Detect which cell encompasses the target text, then output its (x, y) center coordinate. 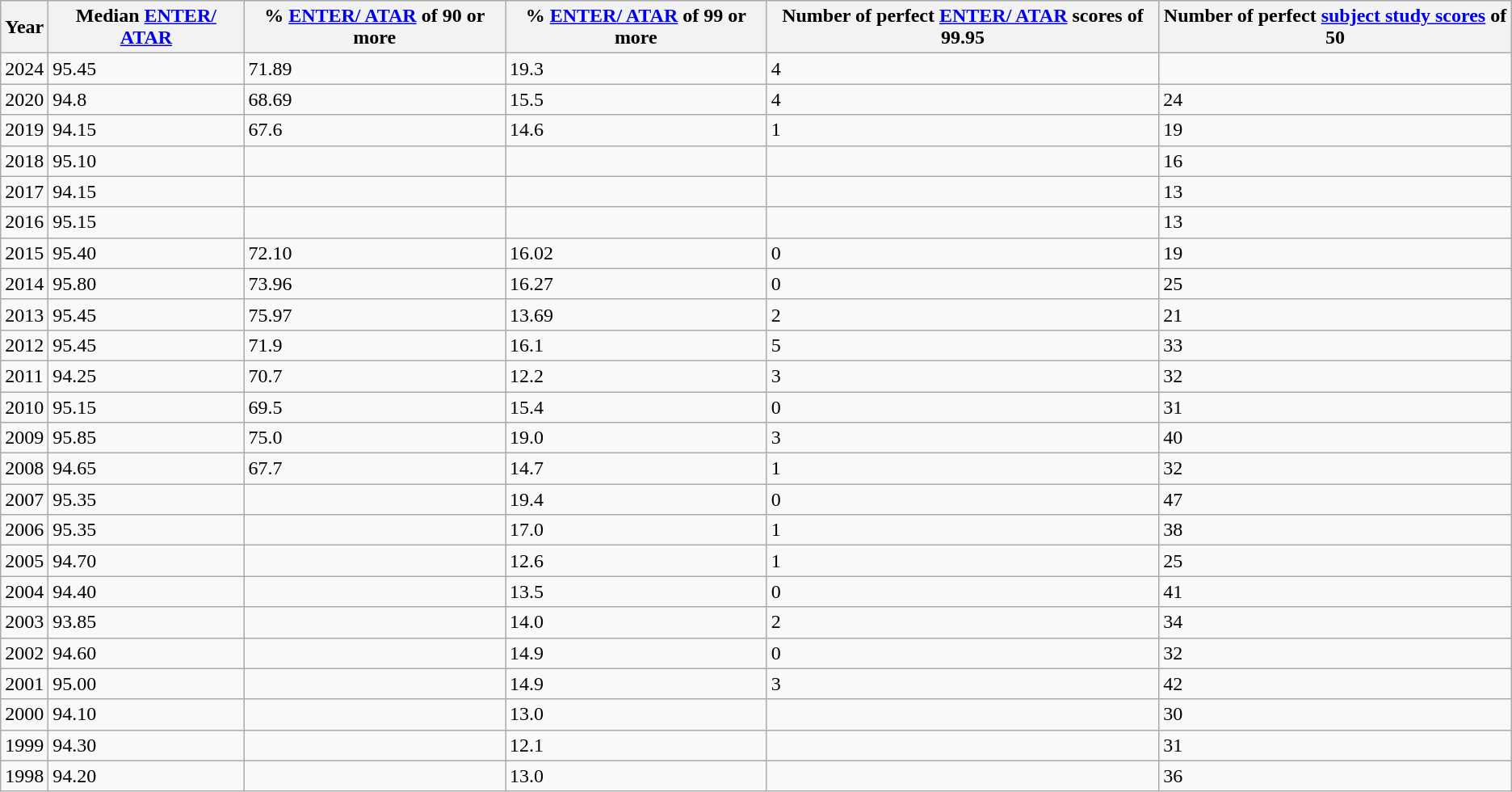
12.1 (636, 745)
71.9 (375, 345)
42 (1335, 684)
14.0 (636, 622)
1998 (24, 776)
2000 (24, 714)
2017 (24, 192)
Median ENTER/ ATAR (146, 27)
14.6 (636, 130)
2003 (24, 622)
95.85 (146, 438)
94.8 (146, 99)
2019 (24, 130)
2005 (24, 561)
% ENTER/ ATAR of 90 or more (375, 27)
75.97 (375, 314)
19.0 (636, 438)
12.6 (636, 561)
94.40 (146, 592)
2020 (24, 99)
2006 (24, 530)
93.85 (146, 622)
2014 (24, 284)
30 (1335, 714)
21 (1335, 314)
33 (1335, 345)
2004 (24, 592)
2013 (24, 314)
16.27 (636, 284)
2008 (24, 469)
41 (1335, 592)
2018 (24, 161)
47 (1335, 499)
24 (1335, 99)
2011 (24, 376)
16 (1335, 161)
95.80 (146, 284)
2001 (24, 684)
15.5 (636, 99)
Number of perfect ENTER/ ATAR scores of 99.95 (963, 27)
72.10 (375, 253)
2015 (24, 253)
94.10 (146, 714)
15.4 (636, 407)
68.69 (375, 99)
67.7 (375, 469)
1999 (24, 745)
67.6 (375, 130)
2002 (24, 653)
34 (1335, 622)
94.25 (146, 376)
94.20 (146, 776)
94.65 (146, 469)
70.7 (375, 376)
2009 (24, 438)
40 (1335, 438)
73.96 (375, 284)
2016 (24, 222)
38 (1335, 530)
Number of perfect subject study scores of 50 (1335, 27)
94.70 (146, 561)
5 (963, 345)
% ENTER/ ATAR of 99 or more (636, 27)
95.10 (146, 161)
Year (24, 27)
2007 (24, 499)
69.5 (375, 407)
2010 (24, 407)
19.4 (636, 499)
71.89 (375, 69)
2012 (24, 345)
13.69 (636, 314)
36 (1335, 776)
94.30 (146, 745)
13.5 (636, 592)
19.3 (636, 69)
14.7 (636, 469)
2024 (24, 69)
75.0 (375, 438)
12.2 (636, 376)
17.0 (636, 530)
16.1 (636, 345)
95.00 (146, 684)
16.02 (636, 253)
94.60 (146, 653)
95.40 (146, 253)
